Output the [x, y] coordinate of the center of the cell containing the given text.  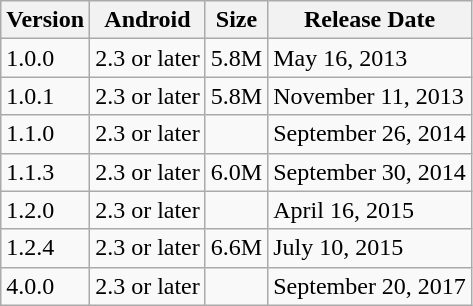
September 20, 2017 [370, 286]
1.0.0 [46, 58]
Size [236, 20]
November 11, 2013 [370, 96]
July 10, 2015 [370, 248]
September 26, 2014 [370, 134]
Version [46, 20]
1.0.1 [46, 96]
April 16, 2015 [370, 210]
4.0.0 [46, 286]
1.1.3 [46, 172]
Android [148, 20]
May 16, 2013 [370, 58]
6.6M [236, 248]
1.2.0 [46, 210]
Release Date [370, 20]
September 30, 2014 [370, 172]
1.1.0 [46, 134]
1.2.4 [46, 248]
6.0M [236, 172]
